Determine the (X, Y) coordinate at the center of the cell enclosing the given text.  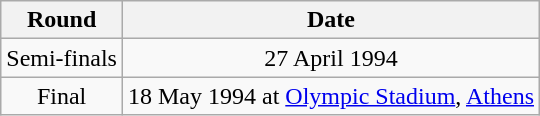
Final (62, 96)
27 April 1994 (330, 58)
Date (330, 20)
Round (62, 20)
Semi-finals (62, 58)
18 May 1994 at Olympic Stadium, Athens (330, 96)
